Search for the cell housing the specified text and yield its (x, y) center coordinate. 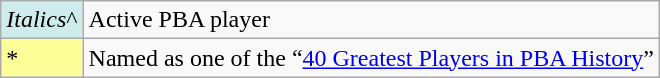
Italics^ (42, 20)
* (42, 58)
Named as one of the “40 Greatest Players in PBA History” (371, 58)
Active PBA player (371, 20)
